Search for the cell housing the specified text and yield its (X, Y) center coordinate. 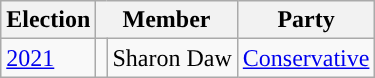
Member (166, 20)
Conservative (306, 58)
Election (48, 20)
Party (306, 20)
2021 (48, 58)
Sharon Daw (172, 58)
